Extract the (x, y) coordinate from the center of the cell holding the provided text.  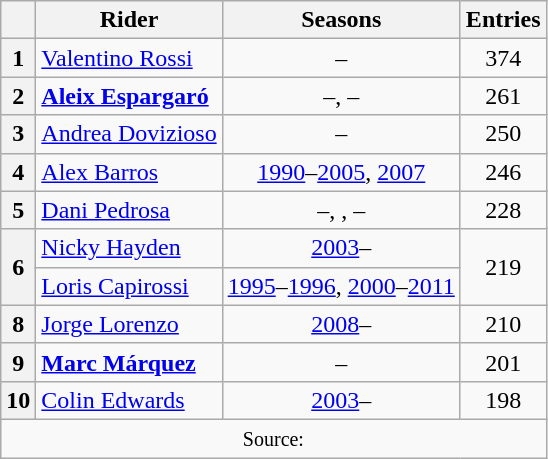
Jorge Lorenzo (129, 324)
Seasons (341, 20)
–, – (341, 96)
1995–1996, 2000–2011 (341, 286)
1990–2005, 2007 (341, 172)
Entries (503, 20)
246 (503, 172)
Source: (274, 438)
10 (18, 400)
250 (503, 134)
198 (503, 400)
Andrea Dovizioso (129, 134)
6 (18, 267)
2008– (341, 324)
9 (18, 362)
5 (18, 210)
Dani Pedrosa (129, 210)
219 (503, 267)
3 (18, 134)
8 (18, 324)
2 (18, 96)
Marc Márquez (129, 362)
Colin Edwards (129, 400)
Alex Barros (129, 172)
Loris Capirossi (129, 286)
210 (503, 324)
Nicky Hayden (129, 248)
Aleix Espargaró (129, 96)
4 (18, 172)
Valentino Rossi (129, 58)
261 (503, 96)
Rider (129, 20)
201 (503, 362)
1 (18, 58)
374 (503, 58)
–, , – (341, 210)
228 (503, 210)
